Determine the (x, y) coordinate at the center of the cell enclosing the given text.  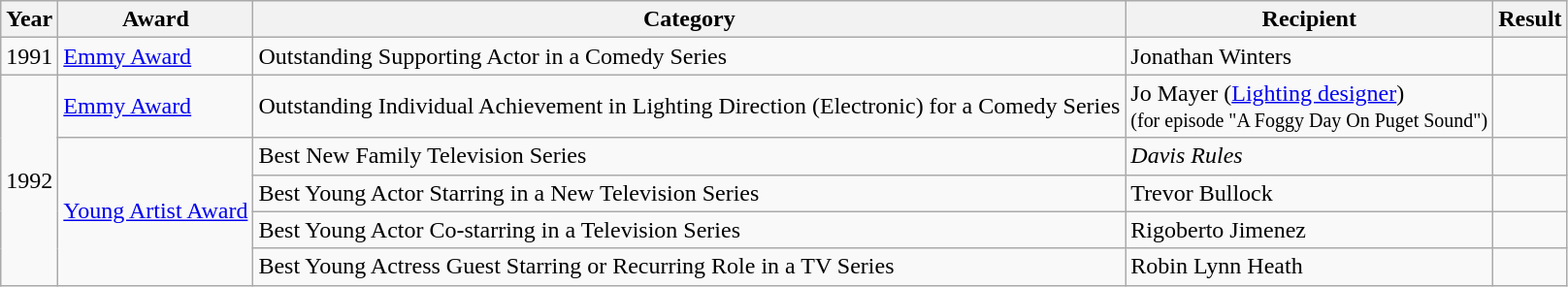
Young Artist Award (155, 211)
Robin Lynn Heath (1310, 267)
Best Young Actress Guest Starring or Recurring Role in a TV Series (689, 267)
Best Young Actor Starring in a New Television Series (689, 193)
Category (689, 19)
Year (29, 19)
Award (155, 19)
Best Young Actor Co-starring in a Television Series (689, 230)
Outstanding Individual Achievement in Lighting Direction (Electronic) for a Comedy Series (689, 107)
Outstanding Supporting Actor in a Comedy Series (689, 56)
1992 (29, 180)
Result (1530, 19)
1991 (29, 56)
Davis Rules (1310, 156)
Recipient (1310, 19)
Jonathan Winters (1310, 56)
Jo Mayer (Lighting designer)(for episode "A Foggy Day On Puget Sound") (1310, 107)
Trevor Bullock (1310, 193)
Rigoberto Jimenez (1310, 230)
Best New Family Television Series (689, 156)
